Determine the [x, y] coordinate at the center of the cell enclosing the given text.  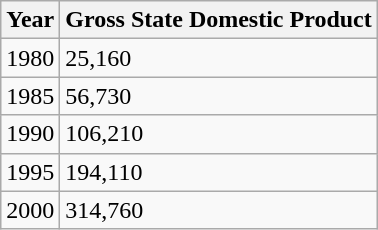
314,760 [218, 210]
1995 [30, 172]
56,730 [218, 96]
2000 [30, 210]
Year [30, 20]
Gross State Domestic Product [218, 20]
106,210 [218, 134]
194,110 [218, 172]
1980 [30, 58]
1985 [30, 96]
1990 [30, 134]
25,160 [218, 58]
